Detect which cell encompasses the target text, then output its (x, y) center coordinate. 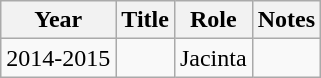
Title (146, 20)
Role (213, 20)
Notes (286, 20)
2014-2015 (58, 58)
Jacinta (213, 58)
Year (58, 20)
